Capture the cell that displays the provided text and extract its (X, Y) central coordinate. 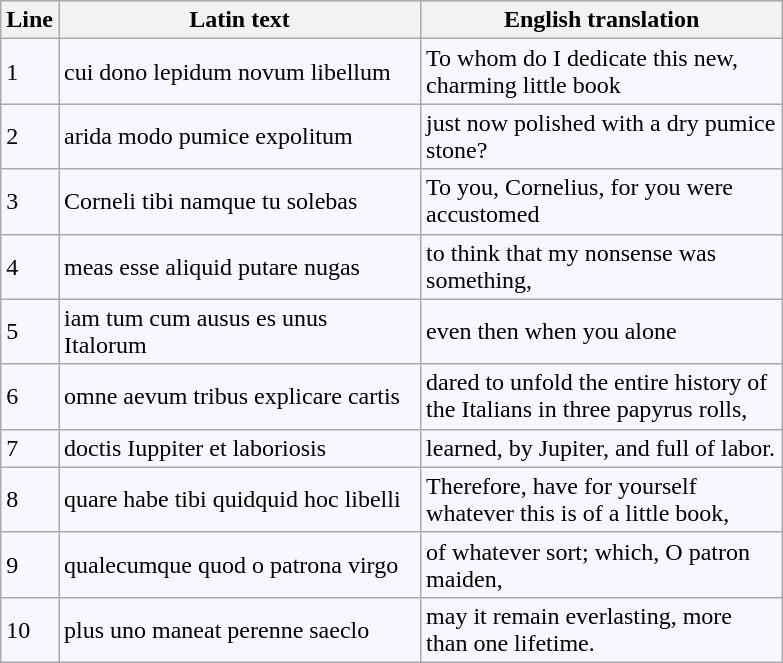
Line (30, 20)
Corneli tibi namque tu solebas (239, 202)
dared to unfold the entire history of the Italians in three papyrus rolls, (602, 396)
Therefore, have for yourself whatever this is of a little book, (602, 500)
even then when you alone (602, 332)
English translation (602, 20)
3 (30, 202)
meas esse aliquid putare nugas (239, 266)
arida modo pumice expolitum (239, 136)
5 (30, 332)
learned, by Jupiter, and full of labor. (602, 448)
7 (30, 448)
doctis Iuppiter et laboriosis (239, 448)
just now polished with a dry pumice stone? (602, 136)
To you, Cornelius, for you were accustomed (602, 202)
qualecumque quod o patrona virgo (239, 564)
10 (30, 630)
iam tum cum ausus es unus Italorum (239, 332)
quare habe tibi quidquid hoc libelli (239, 500)
8 (30, 500)
cui dono lepidum novum libellum (239, 72)
6 (30, 396)
omne aevum tribus explicare cartis (239, 396)
2 (30, 136)
To whom do I dedicate this new, charming little book (602, 72)
of whatever sort; which, O patron maiden, (602, 564)
Latin text (239, 20)
9 (30, 564)
to think that my nonsense was something, (602, 266)
may it remain everlasting, more than one lifetime. (602, 630)
plus uno maneat perenne saeclo (239, 630)
4 (30, 266)
1 (30, 72)
